Pinpoint the cell where the given text exists, returning its (x, y) midpoint coordinate. 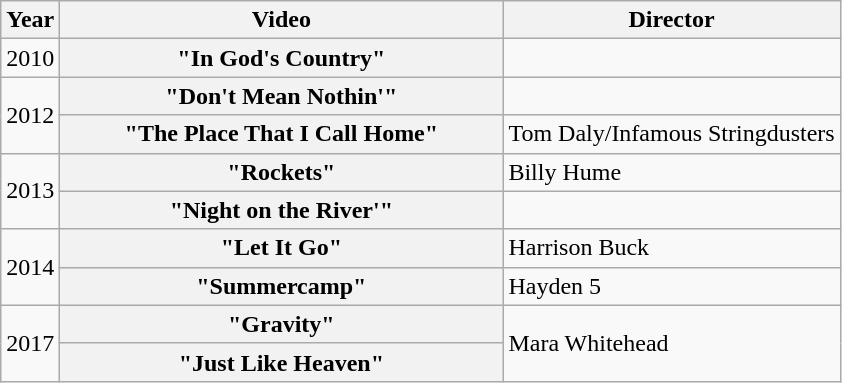
Tom Daly/Infamous Stringdusters (672, 134)
"In God's Country" (282, 58)
"Summercamp" (282, 286)
Harrison Buck (672, 248)
Video (282, 20)
Director (672, 20)
Year (30, 20)
"Night on the River'" (282, 210)
"The Place That I Call Home" (282, 134)
2017 (30, 343)
2013 (30, 191)
2010 (30, 58)
"Just Like Heaven" (282, 362)
Mara Whitehead (672, 343)
Billy Hume (672, 172)
"Gravity" (282, 324)
"Don't Mean Nothin'" (282, 96)
2014 (30, 267)
Hayden 5 (672, 286)
"Rockets" (282, 172)
"Let It Go" (282, 248)
2012 (30, 115)
